Detect which cell encompasses the target text, then output its (x, y) center coordinate. 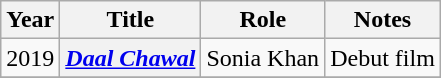
Daal Chawal (130, 58)
2019 (30, 58)
Title (130, 20)
Debut film (383, 58)
Notes (383, 20)
Sonia Khan (263, 58)
Role (263, 20)
Year (30, 20)
